Provide the (X, Y) coordinate of the cell's center where the given text is located.  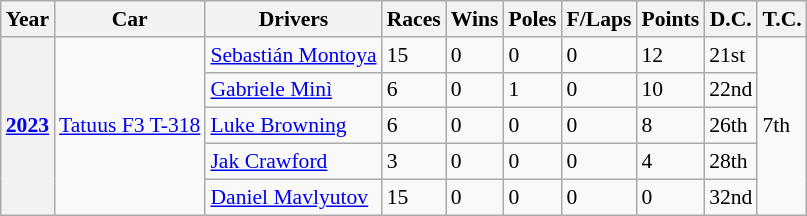
Jak Crawford (293, 162)
21st (730, 55)
Luke Browning (293, 126)
Sebastián Montoya (293, 55)
7th (782, 126)
D.C. (730, 19)
Races (414, 19)
Poles (532, 19)
Points (670, 19)
28th (730, 162)
10 (670, 90)
Wins (475, 19)
3 (414, 162)
T.C. (782, 19)
Daniel Mavlyutov (293, 197)
8 (670, 126)
Drivers (293, 19)
4 (670, 162)
1 (532, 90)
26th (730, 126)
F/Laps (600, 19)
Gabriele Minì (293, 90)
12 (670, 55)
22nd (730, 90)
2023 (28, 126)
Car (130, 19)
32nd (730, 197)
Tatuus F3 T-318 (130, 126)
Year (28, 19)
